From the cell containing the given text, extract its center point as (x, y) coordinate. 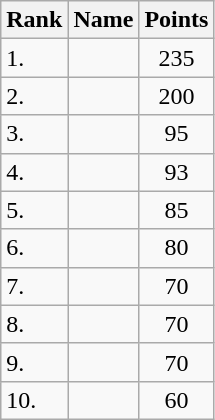
60 (176, 400)
80 (176, 248)
8. (34, 324)
5. (34, 210)
Rank (34, 20)
3. (34, 134)
1. (34, 58)
200 (176, 96)
Points (176, 20)
95 (176, 134)
235 (176, 58)
85 (176, 210)
10. (34, 400)
Name (104, 20)
9. (34, 362)
6. (34, 248)
7. (34, 286)
93 (176, 172)
4. (34, 172)
2. (34, 96)
